Locate the cell with the specified text and output its (X, Y) center coordinate. 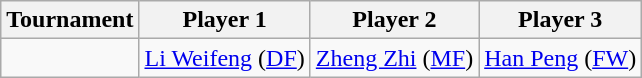
Player 3 (560, 20)
Li Weifeng (DF) (224, 58)
Player 1 (224, 20)
Player 2 (394, 20)
Han Peng (FW) (560, 58)
Tournament (70, 20)
Zheng Zhi (MF) (394, 58)
